Extract the [X, Y] coordinate from the center of the cell holding the provided text.  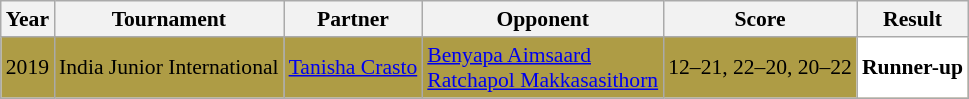
Opponent [542, 19]
12–21, 22–20, 20–22 [760, 68]
Tanisha Crasto [354, 68]
Result [912, 19]
Year [28, 19]
Benyapa Aimsaard Ratchapol Makkasasithorn [542, 68]
Runner-up [912, 68]
2019 [28, 68]
Partner [354, 19]
Tournament [169, 19]
India Junior International [169, 68]
Score [760, 19]
